Provide the (X, Y) coordinate of the cell's center where the given text is located.  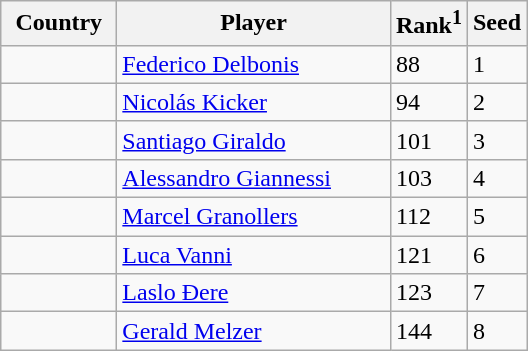
4 (496, 178)
5 (496, 217)
Santiago Giraldo (254, 140)
94 (428, 102)
112 (428, 217)
8 (496, 331)
7 (496, 293)
88 (428, 64)
121 (428, 255)
Marcel Granollers (254, 217)
3 (496, 140)
Federico Delbonis (254, 64)
Luca Vanni (254, 255)
Rank1 (428, 24)
Nicolás Kicker (254, 102)
103 (428, 178)
2 (496, 102)
Alessandro Giannessi (254, 178)
123 (428, 293)
Gerald Melzer (254, 331)
Country (59, 24)
101 (428, 140)
Player (254, 24)
144 (428, 331)
Seed (496, 24)
Laslo Đere (254, 293)
1 (496, 64)
6 (496, 255)
